Scan for the cell matching the given text and deliver its [x, y] coordinate at center. 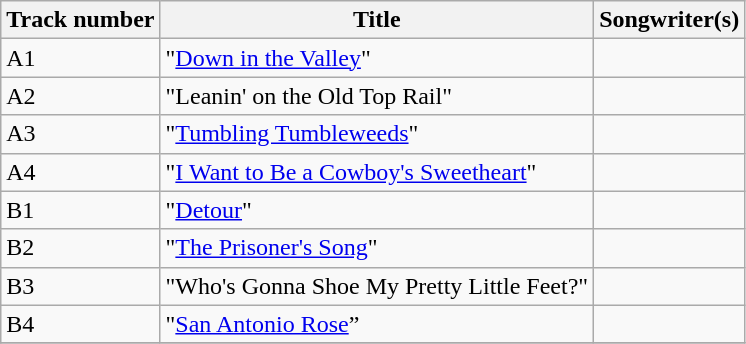
"Detour" [377, 210]
"Down in the Valley" [377, 58]
"The Prisoner's Song" [377, 248]
B4 [80, 324]
A3 [80, 134]
"Leanin' on the Old Top Rail" [377, 96]
B2 [80, 248]
Track number [80, 20]
Songwriter(s) [670, 20]
"San Antonio Rose” [377, 324]
"Who's Gonna Shoe My Pretty Little Feet?" [377, 286]
"Tumbling Tumbleweeds" [377, 134]
A4 [80, 172]
"I Want to Be a Cowboy's Sweetheart" [377, 172]
Title [377, 20]
B1 [80, 210]
A2 [80, 96]
B3 [80, 286]
A1 [80, 58]
